Find where the given text appears and provide that cell's center as (X, Y) coordinate. 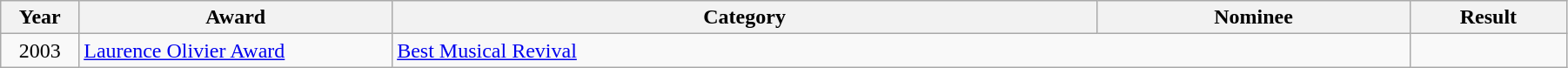
Laurence Olivier Award (236, 51)
Award (236, 17)
Year (40, 17)
Result (1488, 17)
2003 (40, 51)
Best Musical Revival (901, 51)
Nominee (1254, 17)
Category (745, 17)
